For the text-containing cell, return its midpoint in [x, y] coordinate format. 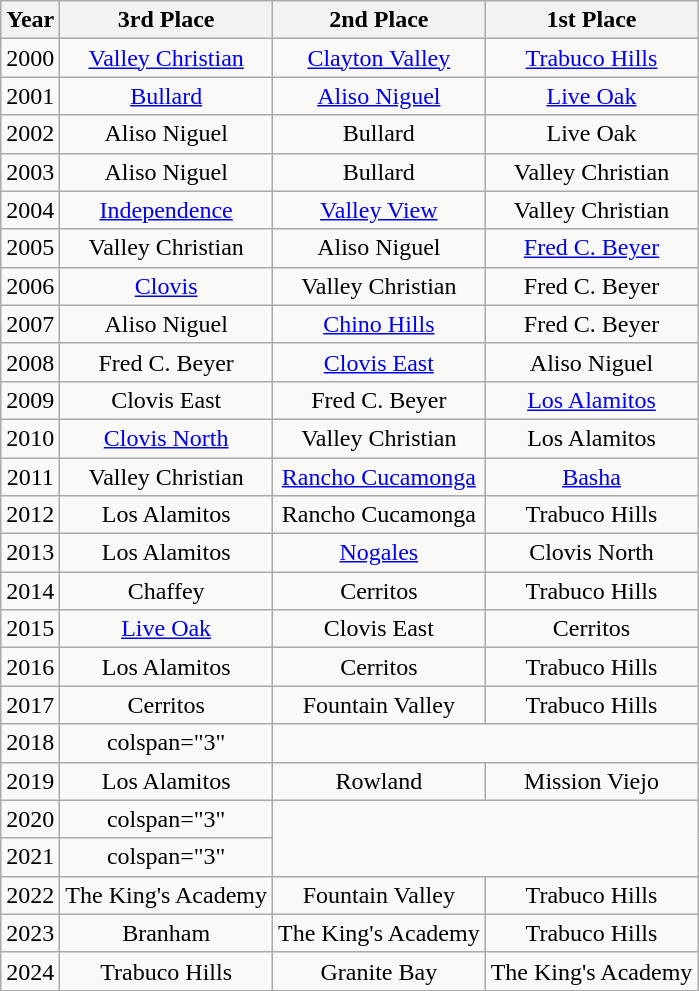
Clayton Valley [378, 58]
2024 [30, 971]
2005 [30, 248]
2016 [30, 667]
Valley View [378, 210]
2023 [30, 933]
2010 [30, 438]
Nogales [378, 553]
2015 [30, 629]
1st Place [592, 20]
2019 [30, 781]
Branham [166, 933]
Independence [166, 210]
2008 [30, 362]
2018 [30, 743]
Chaffey [166, 591]
2nd Place [378, 20]
2022 [30, 895]
2011 [30, 477]
2000 [30, 58]
2020 [30, 819]
2021 [30, 857]
Basha [592, 477]
2007 [30, 324]
2014 [30, 591]
2009 [30, 400]
2001 [30, 96]
2002 [30, 134]
Mission Viejo [592, 781]
2006 [30, 286]
2003 [30, 172]
Clovis [166, 286]
Rowland [378, 781]
2017 [30, 705]
2004 [30, 210]
Chino Hills [378, 324]
2013 [30, 553]
Granite Bay [378, 971]
2012 [30, 515]
3rd Place [166, 20]
Year [30, 20]
